Provide the (x, y) coordinate of the cell's center where the given text is located.  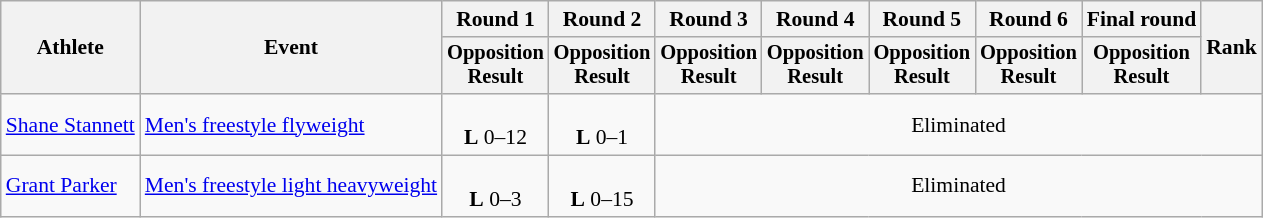
Round 1 (496, 19)
L 0–15 (602, 186)
L 0–12 (496, 124)
Final round (1142, 19)
Round 2 (602, 19)
Round 6 (1028, 19)
Grant Parker (70, 186)
Event (291, 48)
Shane Stannett (70, 124)
Athlete (70, 48)
Round 5 (922, 19)
Round 4 (816, 19)
L 0–3 (496, 186)
Round 3 (708, 19)
Men's freestyle light heavyweight (291, 186)
Rank (1232, 48)
L 0–1 (602, 124)
Men's freestyle flyweight (291, 124)
